Provide the (x, y) coordinate of the cell's center where the given text is located.  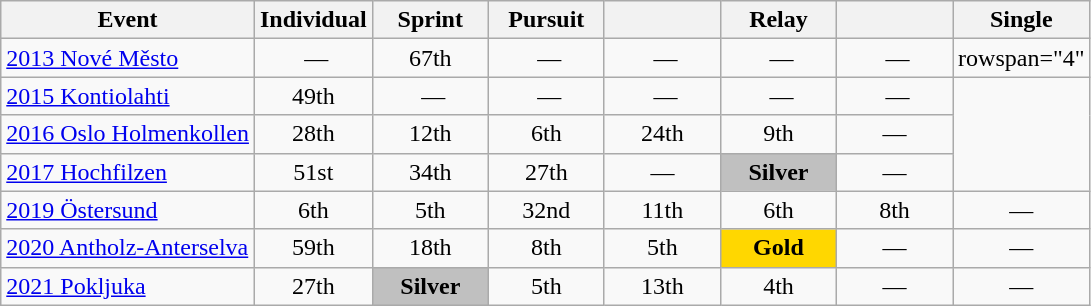
2021 Pokljuka (128, 286)
2015 Kontiolahti (128, 96)
59th (313, 248)
Gold (778, 248)
2017 Hochfilzen (128, 172)
49th (313, 96)
Event (128, 20)
24th (662, 134)
2013 Nové Město (128, 58)
Pursuit (546, 20)
Sprint (430, 20)
Relay (778, 20)
34th (430, 172)
Individual (313, 20)
rowspan="4" (1022, 58)
9th (778, 134)
13th (662, 286)
11th (662, 210)
2020 Antholz-Anterselva (128, 248)
12th (430, 134)
28th (313, 134)
32nd (546, 210)
18th (430, 248)
51st (313, 172)
2016 Oslo Holmenkollen (128, 134)
67th (430, 58)
2019 Östersund (128, 210)
4th (778, 286)
Single (1022, 20)
